Return (X, Y) of the center of cell containing provided text 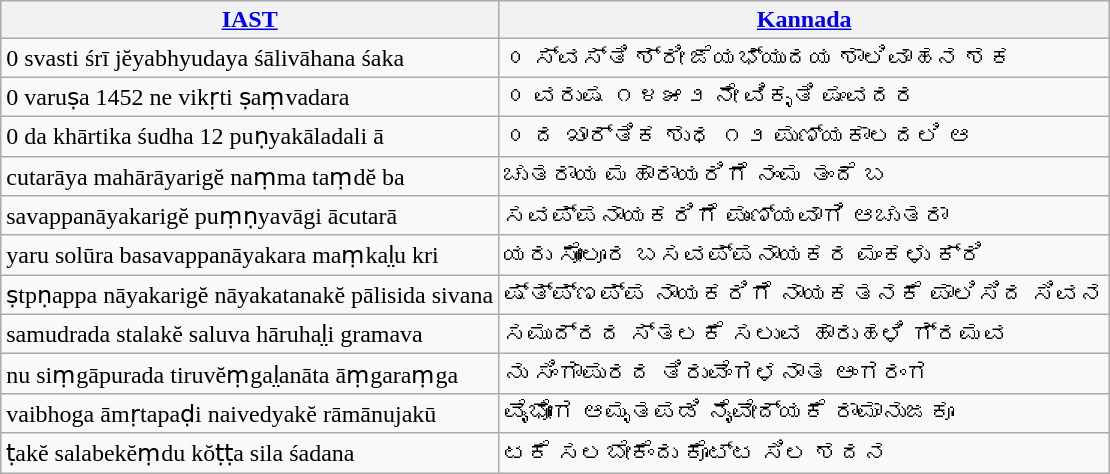
savappanāyakarigĕ puṃṇyavāgi ācutarā (250, 216)
yaru solūra basavappanāyakara maṃkal̤u kri (250, 255)
Kannada (804, 20)
ಸಮುದ್ರದ ಸ್ತಲಕೆ ಸಲುವ ಹಾರುಹಳಿ ಗ್ರಮವ (804, 334)
0 varuṣa 1452 ne vikṛti ṣaṃvadara (250, 97)
vaibhoga āmṛtapaḍi naivedyakĕ rāmānujakū (250, 413)
ಷ್ತ್ಪ್ಣಪ್ಪ ನಾಯಕರಿಗೆ ನಾಯಕತನಕೆ ಪಾಲಿಸಿದ ಸಿವನ (804, 295)
೦ ವರುಷ ೧೪೫೨ ನೇ ವಿಕೃತಿ ಷಂವದರ (804, 97)
0 svasti śrī jĕyabhyudaya śālivāhana śaka (250, 58)
ṭakĕ salabekĕṃdu kŏṭṭa sila śadana (250, 453)
೦ ಸ್ವಸ್ತಿ ಶ್ರೀ ಜೆಯಭ್ಯುದಯ ಶಾಲಿವಾಹನ ಶಕ (804, 58)
IAST (250, 20)
ಟಕೆ ಸಲಬೇಕೆಂದು ಕೊಟ್ಟ ಸಿಲ ಶದನ (804, 453)
samudrada stalakĕ saluva hāruhal̤i gramava (250, 334)
ಯರು ಸೋಲೂರ ಬಸವಪ್ಪನಾಯಕರ ಮಂಕಳು ಕ್ರಿ (804, 255)
ವೈಭೋಗ ಆಮೃತಪಡಿ ನೈವೇದ್ಯಕೆ ರಾಮಾನುಜಕೂ (804, 413)
ಸವಪ್ಪನಾಯಕರಿಗೆ ಪುಂಣ್ಯವಾಗಿ ಆಚುತರಾ (804, 216)
ನು ಸಿಂಗಾಪುರದ ತಿರುವೆಂಗಳನಾತ ಆಂಗರಂಗ (804, 374)
ṣtpṇappa nāyakarigĕ nāyakatanakĕ pālisida sivana (250, 295)
nu siṃgāpurada tiruvĕṃgal̤anāta āṃgaraṃga (250, 374)
cutarāya mahārāyarigĕ naṃma taṃdĕ ba (250, 176)
೦ ದ ಖಾರ್ತಿಕ ಶುಧ ೧೨ ಪುಣ್ಯಕಾಲದಲಿ ಆ (804, 136)
0 da khārtika śudha 12 puṇyakāladali ā (250, 136)
ಚುತರಾಯ ಮಹಾರಾಯರಿಗೆ ನಂಮ ತಂದೆ ಬ (804, 176)
